Pinpoint the cell where the given text exists, returning its [X, Y] midpoint coordinate. 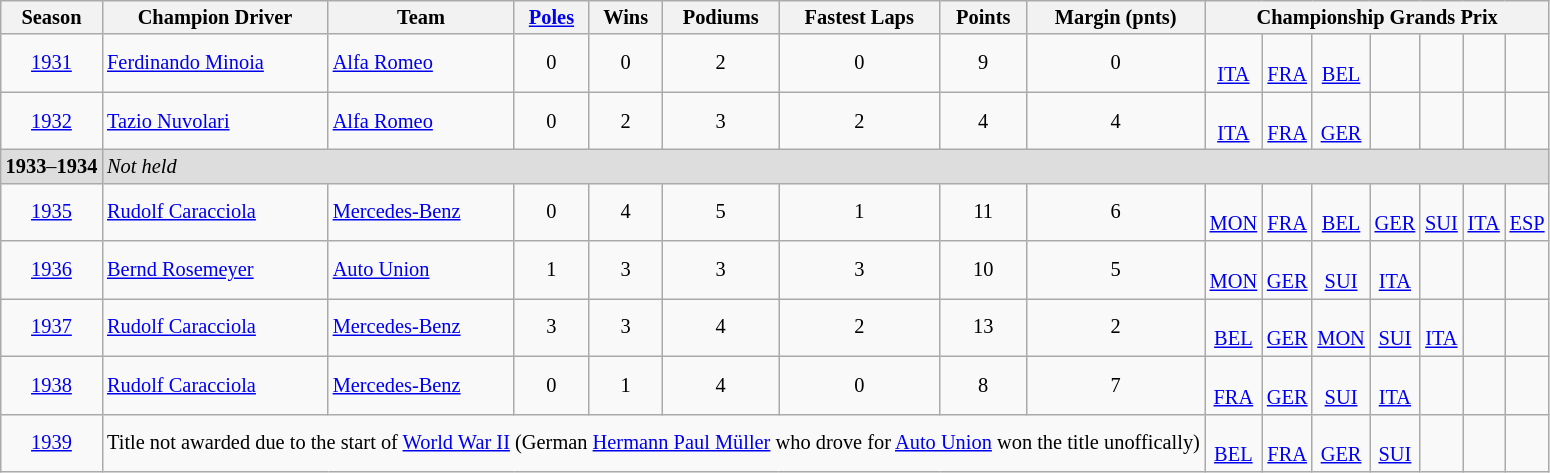
1932 [52, 121]
Title not awarded due to the start of World War II (German Hermann Paul Müller who drove for Auto Union won the title unoffically) [654, 443]
Championship Grands Prix [1378, 17]
1931 [52, 63]
Ferdinando Minoia [215, 63]
Podiums [721, 17]
1935 [52, 212]
1937 [52, 327]
7 [1116, 385]
Not held [826, 166]
Tazio Nuvolari [215, 121]
1933–1934 [52, 166]
Bernd Rosemeyer [215, 270]
Fastest Laps [860, 17]
1938 [52, 385]
1939 [52, 443]
Season [52, 17]
1936 [52, 270]
13 [984, 327]
Points [984, 17]
11 [984, 212]
Team [421, 17]
Margin (pnts) [1116, 17]
Auto Union [421, 270]
Champion Driver [215, 17]
Wins [626, 17]
8 [984, 385]
6 [1116, 212]
Poles [551, 17]
ESP [1528, 212]
10 [984, 270]
9 [984, 63]
